Scan for the cell matching the given text and deliver its (x, y) coordinate at center. 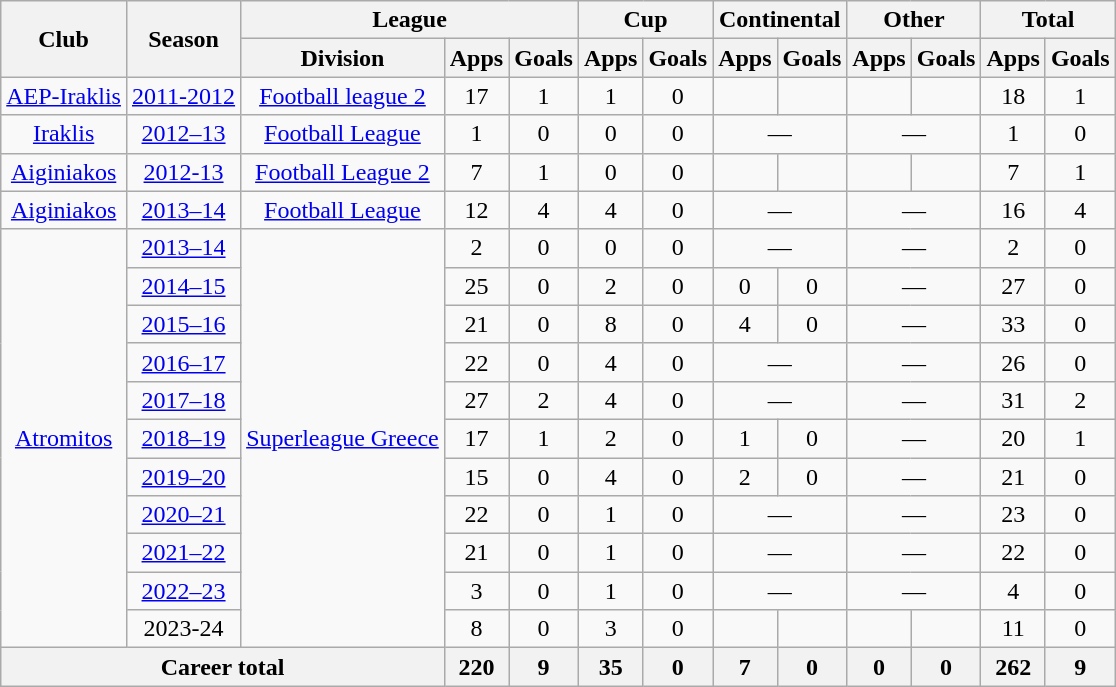
2012-13 (183, 172)
12 (476, 210)
Football League 2 (343, 172)
League (410, 20)
35 (610, 667)
2012–13 (183, 134)
20 (1013, 438)
2014–15 (183, 286)
2022–23 (183, 591)
2011-2012 (183, 96)
Division (343, 58)
23 (1013, 515)
25 (476, 286)
33 (1013, 324)
2018–19 (183, 438)
220 (476, 667)
Season (183, 39)
Cup (645, 20)
Total (1048, 20)
16 (1013, 210)
Club (64, 39)
Career total (223, 667)
2017–18 (183, 400)
Other (914, 20)
2016–17 (183, 362)
15 (476, 477)
2015–16 (183, 324)
31 (1013, 400)
2021–22 (183, 553)
Atromitos (64, 438)
2023-24 (183, 629)
Football league 2 (343, 96)
11 (1013, 629)
AEP-Iraklis (64, 96)
18 (1013, 96)
Continental (780, 20)
262 (1013, 667)
26 (1013, 362)
Iraklis (64, 134)
2020–21 (183, 515)
Superleague Greece (343, 438)
2019–20 (183, 477)
